Determine the (x, y) coordinate at the center of the cell enclosing the given text.  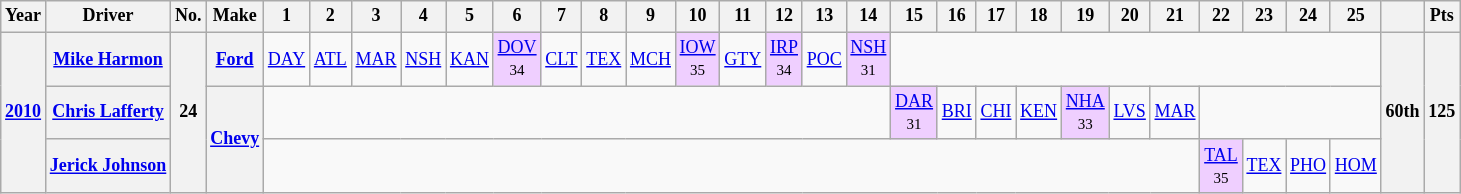
1 (286, 16)
5 (470, 16)
3 (376, 16)
IOW35 (698, 59)
ATL (331, 59)
16 (956, 16)
DAR31 (914, 113)
IRP34 (784, 59)
21 (1175, 16)
Jerick Johnson (108, 166)
LVS (1130, 113)
GTY (743, 59)
11 (743, 16)
PHO (1308, 166)
Chris Lafferty (108, 113)
14 (868, 16)
60th (1402, 112)
23 (1264, 16)
Mike Harmon (108, 59)
HOM (1356, 166)
KEN (1039, 113)
NSH31 (868, 59)
BRI (956, 113)
2 (331, 16)
125 (1442, 112)
KAN (470, 59)
17 (996, 16)
2010 (24, 112)
13 (824, 16)
15 (914, 16)
6 (517, 16)
DOV34 (517, 59)
22 (1221, 16)
8 (604, 16)
7 (562, 16)
4 (424, 16)
18 (1039, 16)
DAY (286, 59)
25 (1356, 16)
12 (784, 16)
19 (1085, 16)
NHA33 (1085, 113)
20 (1130, 16)
CHI (996, 113)
Year (24, 16)
10 (698, 16)
Make (235, 16)
9 (651, 16)
CLT (562, 59)
Ford (235, 59)
TAL35 (1221, 166)
No. (188, 16)
Pts (1442, 16)
Chevy (235, 140)
NSH (424, 59)
POC (824, 59)
MCH (651, 59)
Driver (108, 16)
